Scan for the cell matching the given text and deliver its [x, y] coordinate at center. 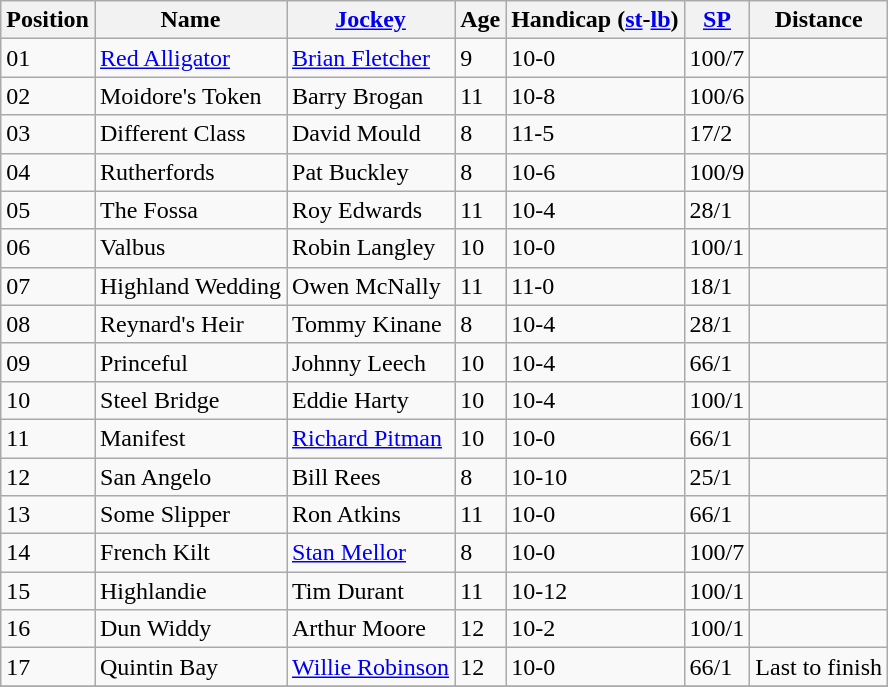
05 [48, 210]
Princeful [190, 362]
Last to finish [819, 667]
Rutherfords [190, 172]
Arthur Moore [370, 629]
Ron Atkins [370, 515]
Name [190, 20]
17 [48, 667]
Moidore's Token [190, 96]
07 [48, 286]
Dun Widdy [190, 629]
16 [48, 629]
Tim Durant [370, 591]
Highlandie [190, 591]
Barry Brogan [370, 96]
Stan Mellor [370, 553]
10-2 [595, 629]
Some Slipper [190, 515]
Distance [819, 20]
03 [48, 134]
San Angelo [190, 477]
Eddie Harty [370, 400]
Robin Langley [370, 248]
10-8 [595, 96]
Bill Rees [370, 477]
100/6 [717, 96]
French Kilt [190, 553]
11-0 [595, 286]
Different Class [190, 134]
Willie Robinson [370, 667]
Roy Edwards [370, 210]
06 [48, 248]
Reynard's Heir [190, 324]
Age [480, 20]
Manifest [190, 438]
09 [48, 362]
10-12 [595, 591]
9 [480, 58]
Owen McNally [370, 286]
Steel Bridge [190, 400]
Johnny Leech [370, 362]
Handicap (st-lb) [595, 20]
25/1 [717, 477]
Brian Fletcher [370, 58]
100/9 [717, 172]
Red Alligator [190, 58]
SP [717, 20]
11-5 [595, 134]
04 [48, 172]
10-6 [595, 172]
Tommy Kinane [370, 324]
David Mould [370, 134]
Pat Buckley [370, 172]
08 [48, 324]
Position [48, 20]
10-10 [595, 477]
13 [48, 515]
15 [48, 591]
Valbus [190, 248]
14 [48, 553]
17/2 [717, 134]
Highland Wedding [190, 286]
Richard Pitman [370, 438]
02 [48, 96]
18/1 [717, 286]
Quintin Bay [190, 667]
Jockey [370, 20]
The Fossa [190, 210]
01 [48, 58]
